Extract the [X, Y] coordinate from the center of the cell holding the provided text.  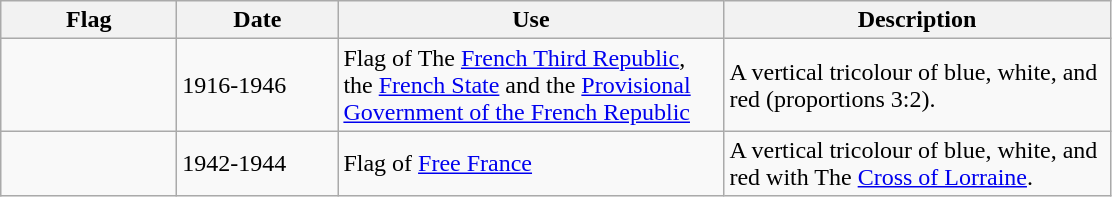
Flag of The French Third Republic, the French State and the Provisional Government of the French Republic [531, 85]
Flag [89, 20]
1916-1946 [258, 85]
Description [917, 20]
A vertical tricolour of blue, white, and red (proportions 3:2). [917, 85]
Date [258, 20]
Flag of Free France [531, 164]
1942-1944 [258, 164]
Use [531, 20]
A vertical tricolour of blue, white, and red with The Cross of Lorraine. [917, 164]
